Output the [X, Y] coordinate of the center of the cell containing the given text.  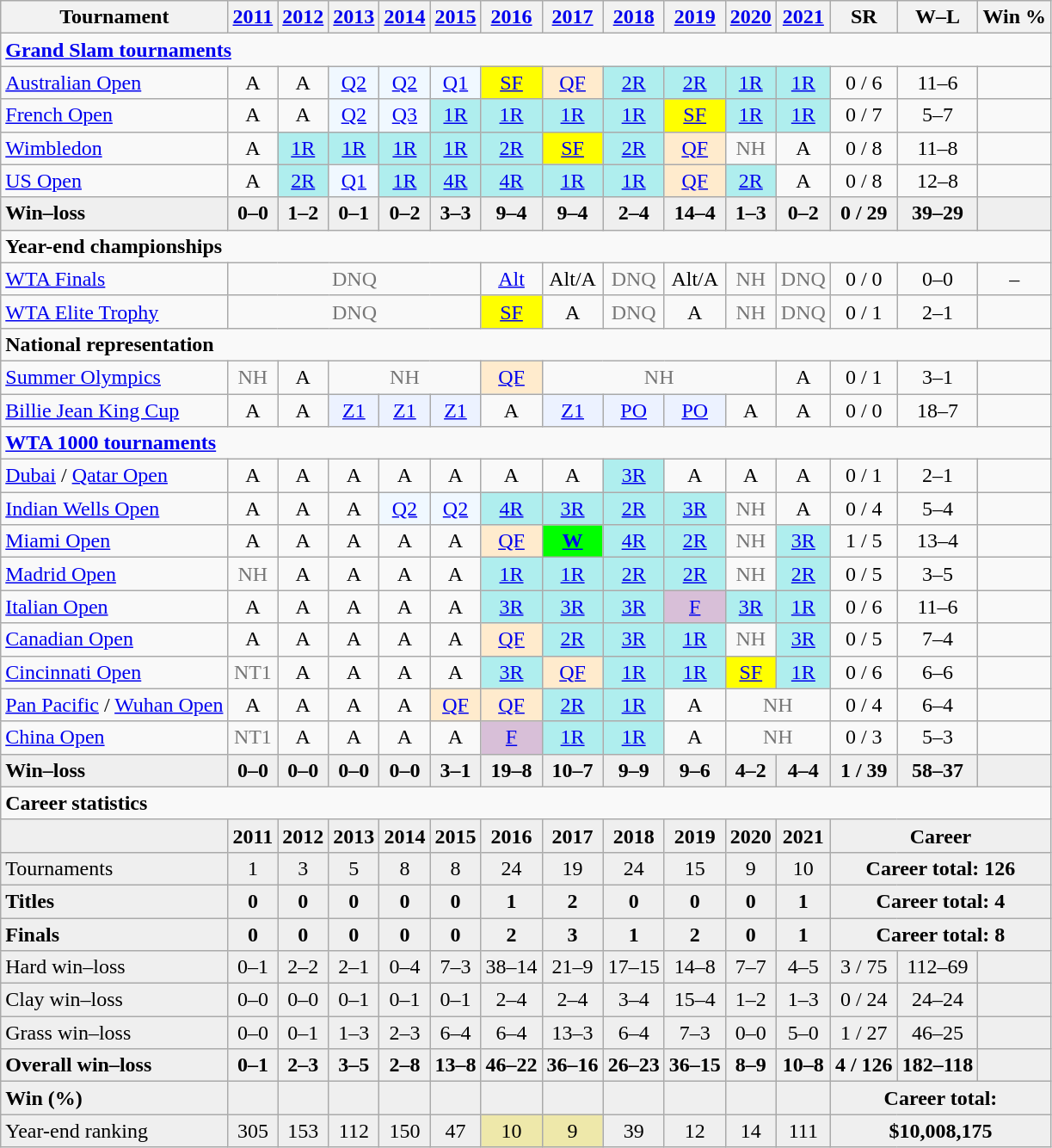
5 [354, 868]
WTA Elite Trophy [114, 312]
Year-end ranking [114, 1131]
36–15 [695, 1065]
1 / 27 [864, 1033]
1 / 39 [864, 770]
Career [940, 836]
Miami Open [114, 541]
2–2 [303, 967]
Alt [511, 279]
14–8 [695, 967]
12–8 [938, 181]
Overall win–loss [114, 1065]
Career statistics [526, 803]
Finals [114, 934]
13–4 [938, 541]
4 / 126 [864, 1065]
6–6 [938, 672]
Billie Jean King Cup [114, 410]
China Open [114, 738]
Clay win–loss [114, 1000]
Summer Olympics [114, 377]
13–8 [456, 1065]
National representation [526, 344]
305 [253, 1131]
WTA Finals [114, 279]
0 / 29 [864, 213]
3–3 [456, 213]
Year-end championships [526, 246]
9–9 [633, 770]
Q3 [404, 115]
150 [404, 1131]
14 [750, 1131]
Cincinnati Open [114, 672]
47 [456, 1131]
Tournaments [114, 868]
26–23 [633, 1065]
2–8 [404, 1065]
153 [303, 1131]
15 [695, 868]
0–4 [404, 967]
French Open [114, 115]
Grand Slam tournaments [526, 50]
Madrid Open [114, 574]
17–15 [633, 967]
Canadian Open [114, 639]
24–24 [938, 1000]
182–118 [938, 1065]
0 / 3 [864, 738]
19 [573, 868]
21–9 [573, 967]
Australian Open [114, 83]
5–0 [803, 1033]
39–29 [938, 213]
Wimbledon [114, 148]
3 / 75 [864, 967]
18–7 [938, 410]
46–25 [938, 1033]
58–37 [938, 770]
5–7 [938, 115]
Hard win–loss [114, 967]
1 / 5 [864, 541]
36–16 [573, 1065]
46–22 [511, 1065]
WTA 1000 tournaments [526, 443]
10–7 [573, 770]
Indian Wells Open [114, 509]
39 [633, 1131]
– [1015, 279]
Tournament [114, 17]
Win (%) [114, 1098]
W [573, 541]
0 / 24 [864, 1000]
4–5 [803, 967]
$10,008,175 [940, 1131]
4–4 [803, 770]
13–3 [573, 1033]
Pan Pacific / Wuhan Open [114, 705]
3–4 [633, 1000]
Career total: 126 [940, 868]
Career total: 4 [940, 901]
5–3 [938, 738]
10–8 [803, 1065]
15–4 [695, 1000]
Dubai / Qatar Open [114, 476]
7–7 [750, 967]
W–L [938, 17]
14–4 [695, 213]
Titles [114, 901]
4–2 [750, 770]
0 / 7 [864, 115]
8–9 [750, 1065]
SR [864, 17]
38–14 [511, 967]
Career total: [940, 1098]
Win % [1015, 17]
9–6 [695, 770]
5–4 [938, 509]
111 [803, 1131]
19–8 [511, 770]
Italian Open [114, 607]
US Open [114, 181]
Career total: 8 [940, 934]
11–8 [938, 148]
112–69 [938, 967]
12 [695, 1131]
Grass win–loss [114, 1033]
7–4 [938, 639]
112 [354, 1131]
